From the cell containing the given text, extract its center point as (x, y) coordinate. 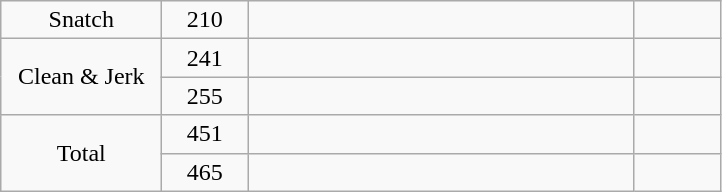
451 (205, 134)
241 (205, 58)
465 (205, 172)
Clean & Jerk (82, 77)
255 (205, 96)
Total (82, 153)
210 (205, 20)
Snatch (82, 20)
